Determine the (X, Y) coordinate at the center of the cell enclosing the given text.  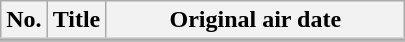
Title (76, 21)
No. (24, 21)
Original air date (256, 21)
